Locate the cell with the specified text and output its [x, y] center coordinate. 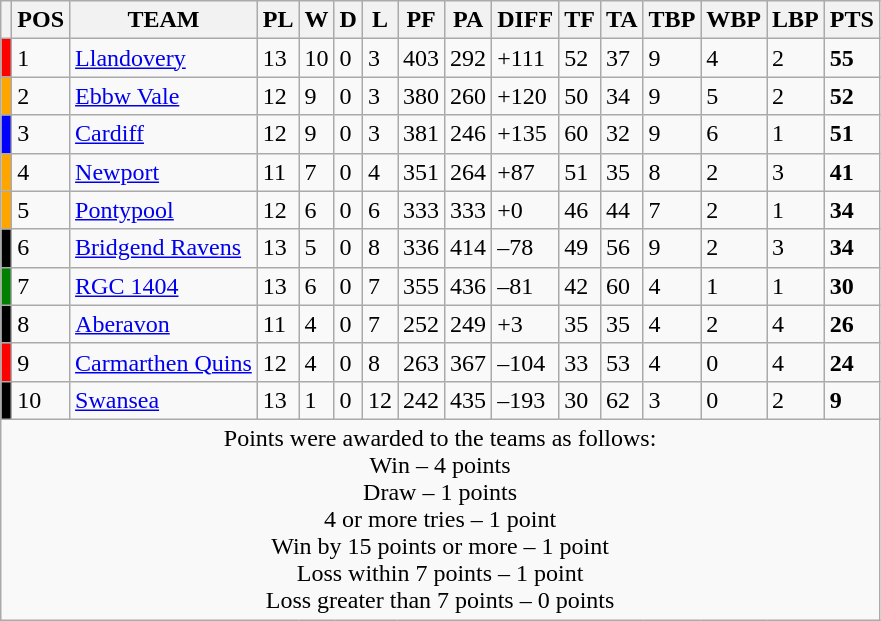
33 [580, 362]
–81 [526, 286]
RGC 1404 [164, 286]
PF [422, 20]
32 [622, 134]
+87 [526, 172]
264 [468, 172]
49 [580, 248]
26 [852, 324]
+135 [526, 134]
260 [468, 96]
Llandovery [164, 58]
PA [468, 20]
336 [422, 248]
246 [468, 134]
56 [622, 248]
LBP [796, 20]
Newport [164, 172]
249 [468, 324]
252 [422, 324]
62 [622, 400]
53 [622, 362]
L [380, 20]
Cardiff [164, 134]
PTS [852, 20]
W [316, 20]
42 [580, 286]
TEAM [164, 20]
351 [422, 172]
355 [422, 286]
–104 [526, 362]
Ebbw Vale [164, 96]
D [348, 20]
–78 [526, 248]
435 [468, 400]
46 [580, 210]
TF [580, 20]
Aberavon [164, 324]
Swansea [164, 400]
Carmarthen Quins [164, 362]
55 [852, 58]
DIFF [526, 20]
263 [422, 362]
WBP [734, 20]
–193 [526, 400]
TA [622, 20]
TBP [672, 20]
436 [468, 286]
POS [41, 20]
Pontypool [164, 210]
381 [422, 134]
Bridgend Ravens [164, 248]
414 [468, 248]
380 [422, 96]
37 [622, 58]
24 [852, 362]
PL [278, 20]
+111 [526, 58]
292 [468, 58]
+3 [526, 324]
41 [852, 172]
403 [422, 58]
367 [468, 362]
44 [622, 210]
+0 [526, 210]
242 [422, 400]
+120 [526, 96]
50 [580, 96]
